Search for the cell housing the specified text and yield its (x, y) center coordinate. 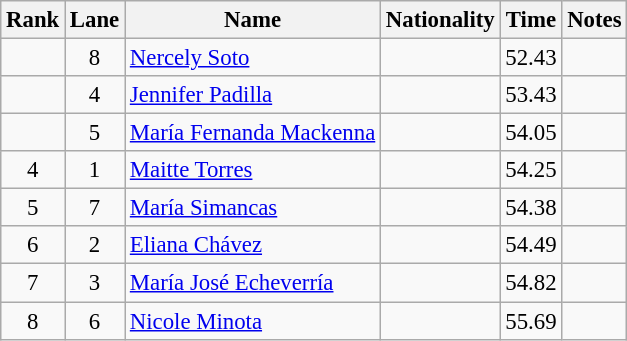
54.82 (531, 283)
3 (95, 283)
Time (531, 20)
Nicole Minota (253, 321)
Maitte Torres (253, 170)
Notes (594, 20)
Nercely Soto (253, 58)
Jennifer Padilla (253, 95)
Eliana Chávez (253, 245)
2 (95, 245)
54.38 (531, 208)
Name (253, 20)
María Fernanda Mackenna (253, 133)
54.05 (531, 133)
54.25 (531, 170)
Nationality (440, 20)
1 (95, 170)
Rank (33, 20)
María José Echeverría (253, 283)
53.43 (531, 95)
55.69 (531, 321)
Lane (95, 20)
María Simancas (253, 208)
52.43 (531, 58)
54.49 (531, 245)
